Detect which cell encompasses the target text, then output its (x, y) center coordinate. 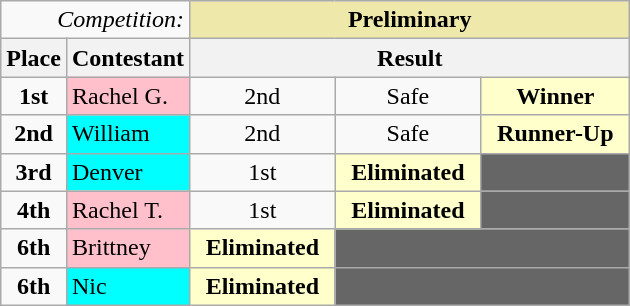
Nic (128, 286)
William (128, 134)
4th (34, 210)
Contestant (128, 58)
Runner-Up (556, 134)
Winner (556, 96)
Result (410, 58)
Rachel T. (128, 210)
Denver (128, 172)
Place (34, 58)
Brittney (128, 248)
Competition: (96, 20)
3rd (34, 172)
Rachel G. (128, 96)
Preliminary (410, 20)
